Find where the given text appears and provide that cell's center as (X, Y) coordinate. 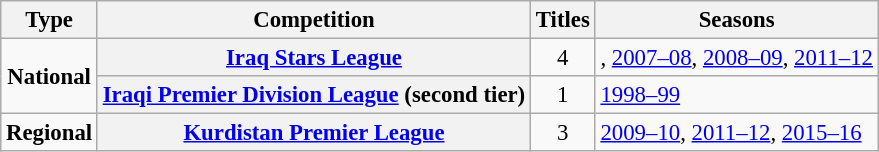
Iraq Stars League (314, 58)
National (50, 76)
1 (564, 95)
Competition (314, 20)
Iraqi Premier Division League (second tier) (314, 95)
3 (564, 133)
Titles (564, 20)
4 (564, 58)
, 2007–08, 2008–09, 2011–12 (736, 58)
Regional (50, 133)
1998–99 (736, 95)
Seasons (736, 20)
2009–10, 2011–12, 2015–16 (736, 133)
Type (50, 20)
Kurdistan Premier League (314, 133)
